Return [X, Y] of the center of cell containing provided text 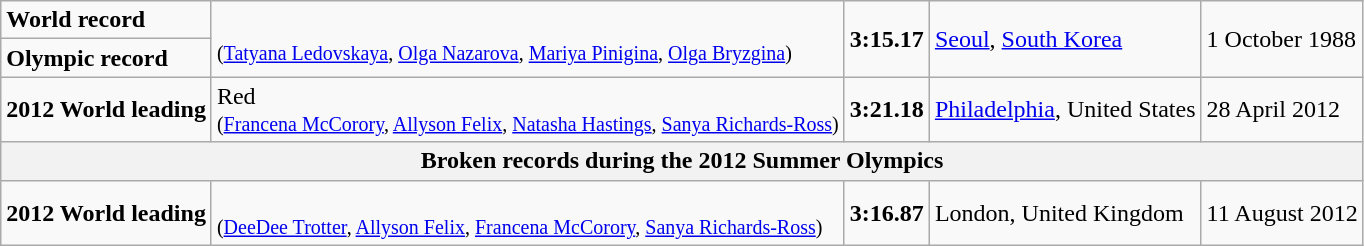
3:21.18 [886, 110]
1 October 1988 [1282, 39]
World record [106, 20]
3:16.87 [886, 212]
Philadelphia, United States [1065, 110]
(Tatyana Ledovskaya, Olga Nazarova, Mariya Pinigina, Olga Bryzgina) [528, 39]
(DeeDee Trotter, Allyson Felix, Francena McCorory, Sanya Richards-Ross) [528, 212]
Broken records during the 2012 Summer Olympics [682, 161]
11 August 2012 [1282, 212]
3:15.17 [886, 39]
Red(Francena McCorory, Allyson Felix, Natasha Hastings, Sanya Richards-Ross) [528, 110]
Seoul, South Korea [1065, 39]
28 April 2012 [1282, 110]
Olympic record [106, 58]
London, United Kingdom [1065, 212]
